For the text-containing cell, return its midpoint in [x, y] coordinate format. 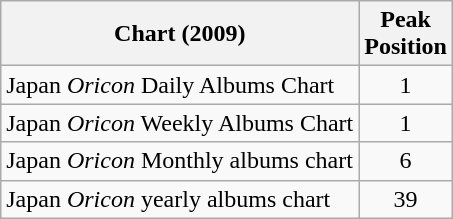
PeakPosition [406, 34]
Japan Oricon Monthly albums chart [180, 161]
6 [406, 161]
Japan Oricon Weekly Albums Chart [180, 123]
Japan Oricon yearly albums chart [180, 199]
39 [406, 199]
Chart (2009) [180, 34]
Japan Oricon Daily Albums Chart [180, 85]
